Search for the cell housing the specified text and yield its [X, Y] center coordinate. 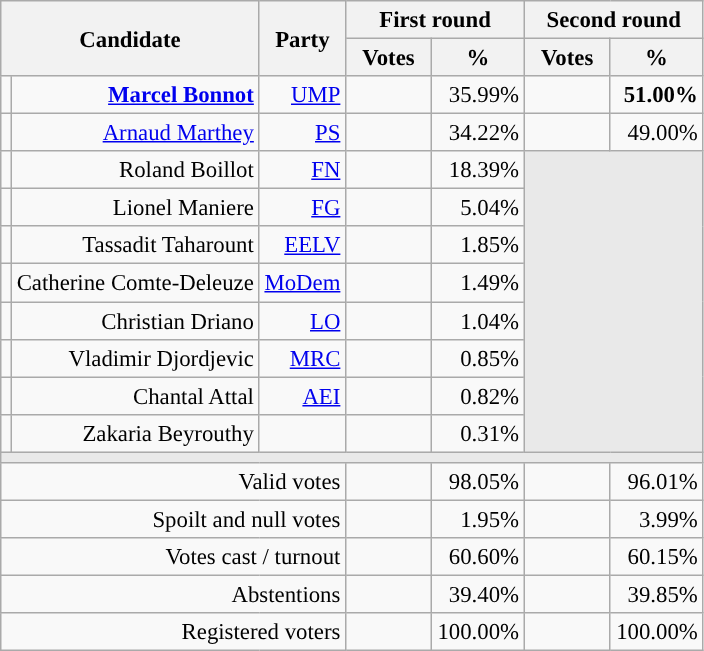
34.22% [478, 133]
96.01% [656, 482]
MoDem [302, 283]
Party [302, 38]
5.04% [478, 208]
FN [302, 170]
Catherine Comte-Deleuze [135, 283]
Second round [614, 20]
35.99% [478, 95]
60.60% [478, 557]
39.40% [478, 594]
0.82% [478, 396]
Registered voters [174, 632]
Zakaria Beyrouthy [135, 433]
Chantal Attal [135, 396]
1.49% [478, 283]
AEI [302, 396]
49.00% [656, 133]
98.05% [478, 482]
Vladimir Djordjevic [135, 358]
1.85% [478, 245]
LO [302, 321]
MRC [302, 358]
3.99% [656, 519]
51.00% [656, 95]
Lionel Maniere [135, 208]
39.85% [656, 594]
Candidate [130, 38]
0.85% [478, 358]
FG [302, 208]
Christian Driano [135, 321]
18.39% [478, 170]
Roland Boillot [135, 170]
Marcel Bonnot [135, 95]
Valid votes [174, 482]
EELV [302, 245]
1.95% [478, 519]
Arnaud Marthey [135, 133]
Abstentions [174, 594]
0.31% [478, 433]
Votes cast / turnout [174, 557]
Spoilt and null votes [174, 519]
UMP [302, 95]
PS [302, 133]
1.04% [478, 321]
First round [436, 20]
Tassadit Taharount [135, 245]
60.15% [656, 557]
